For the text-containing cell, return its midpoint in [x, y] coordinate format. 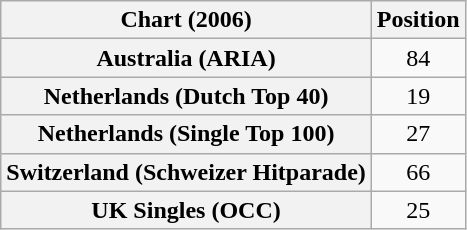
Australia (ARIA) [186, 58]
Netherlands (Single Top 100) [186, 134]
Netherlands (Dutch Top 40) [186, 96]
UK Singles (OCC) [186, 210]
84 [418, 58]
66 [418, 172]
Chart (2006) [186, 20]
Switzerland (Schweizer Hitparade) [186, 172]
25 [418, 210]
Position [418, 20]
27 [418, 134]
19 [418, 96]
